Output the [x, y] coordinate of the center of the cell containing the given text.  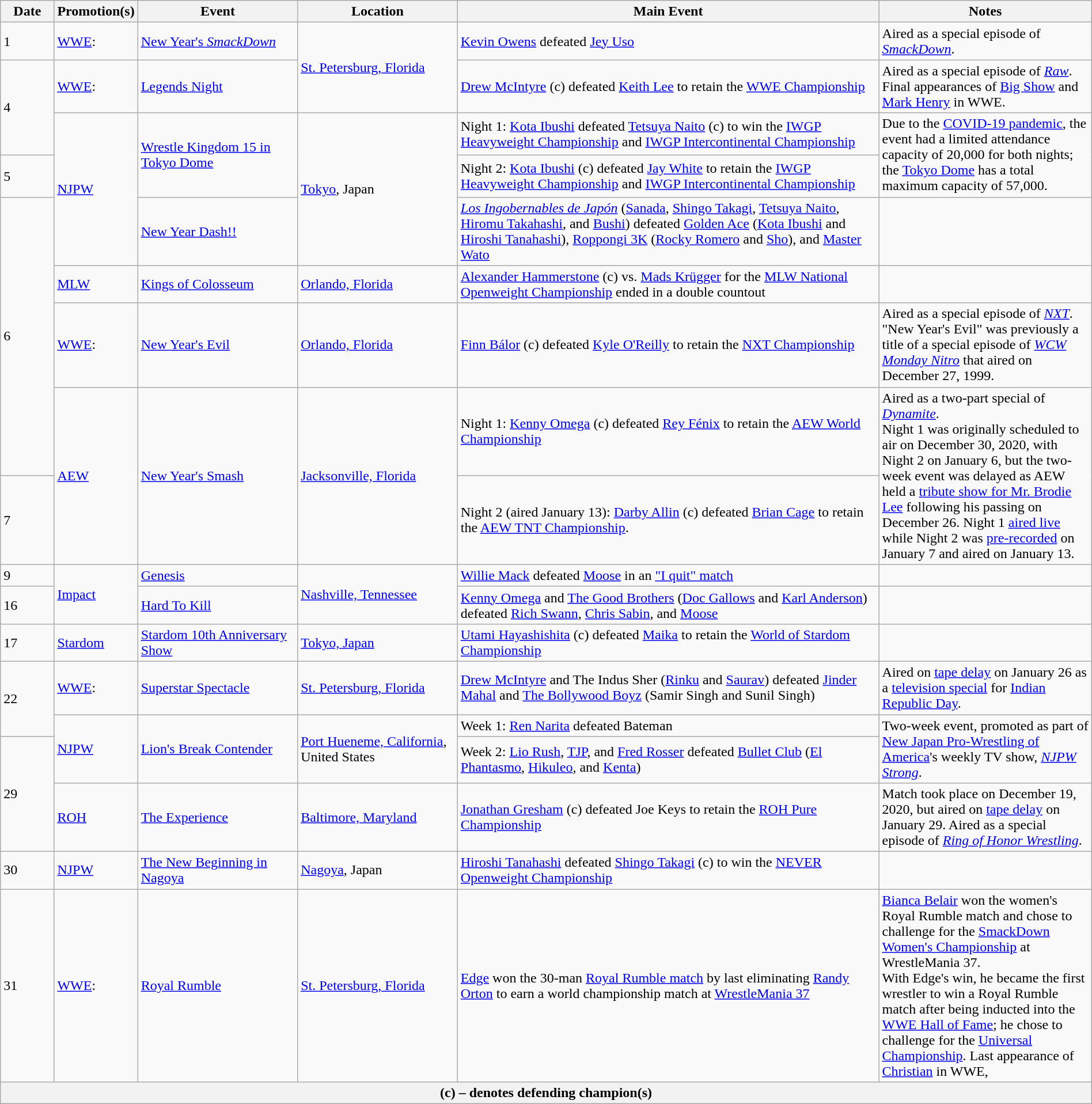
Location [378, 12]
Legends Night [218, 86]
Superstar Spectacle [218, 688]
ROH [96, 818]
Royal Rumble [218, 986]
Port Hueneme, California, United States [378, 749]
Nagoya, Japan [378, 871]
(c) – denotes defending champion(s) [546, 1093]
Baltimore, Maryland [378, 818]
New Year's Smash [218, 476]
Alexander Hammerstone (c) vs. Mads Krügger for the MLW National Openweight Championship ended in a double countout [668, 284]
New Year's SmackDown [218, 41]
22 [28, 699]
Promotion(s) [96, 12]
New Year's Evil [218, 345]
Week 1: Ren Narita defeated Bateman [668, 725]
Main Event [668, 12]
The New Beginning in Nagoya [218, 871]
17 [28, 643]
Aired as a special episode of NXT."New Year's Evil" was previously a title of a special episode of WCW Monday Nitro that aired on December 27, 1999. [985, 345]
4 [28, 107]
Nashville, Tennessee [378, 594]
Utami Hayashishita (c) defeated Maika to retain the World of Stardom Championship [668, 643]
1 [28, 41]
Stardom [96, 643]
AEW [96, 476]
Drew McIntyre (c) defeated Keith Lee to retain the WWE Championship [668, 86]
29 [28, 794]
Wrestle Kingdom 15 in Tokyo Dome [218, 155]
Aired as a special episode of Raw. Final appearances of Big Show and Mark Henry in WWE. [985, 86]
Night 2: Kota Ibushi (c) defeated Jay White to retain the IWGP Heavyweight Championship and IWGP Intercontinental Championship [668, 176]
The Experience [218, 818]
5 [28, 176]
Finn Bálor (c) defeated Kyle O'Reilly to retain the NXT Championship [668, 345]
6 [28, 336]
Aired on tape delay on January 26 as a television special for Indian Republic Day. [985, 688]
Jonathan Gresham (c) defeated Joe Keys to retain the ROH Pure Championship [668, 818]
Jacksonville, Florida [378, 476]
MLW [96, 284]
9 [28, 575]
Notes [985, 12]
Night 1: Kota Ibushi defeated Tetsuya Naito (c) to win the IWGP Heavyweight Championship and IWGP Intercontinental Championship [668, 134]
Drew McIntyre and The Indus Sher (Rinku and Saurav) defeated Jinder Mahal and The Bollywood Boyz (Samir Singh and Sunil Singh) [668, 688]
Kings of Colosseum [218, 284]
Lion's Break Contender [218, 749]
Impact [96, 594]
7 [28, 520]
Two-week event, promoted as part of New Japan Pro-Wrestling of America's weekly TV show, NJPW Strong. [985, 749]
New Year Dash!! [218, 232]
30 [28, 871]
Kevin Owens defeated Jey Uso [668, 41]
Willie Mack defeated Moose in an "I quit" match [668, 575]
Kenny Omega and The Good Brothers (Doc Gallows and Karl Anderson) defeated Rich Swann, Chris Sabin, and Moose [668, 605]
Aired as a special episode of SmackDown. [985, 41]
31 [28, 986]
Hard To Kill [218, 605]
Stardom 10th Anniversary Show [218, 643]
Week 2: Lio Rush, TJP, and Fred Rosser defeated Bullet Club (El Phantasmo, Hikuleo, and Kenta) [668, 760]
Edge won the 30-man Royal Rumble match by last eliminating Randy Orton to earn a world championship match at WrestleMania 37 [668, 986]
Night 1: Kenny Omega (c) defeated Rey Fénix to retain the AEW World Championship [668, 431]
Night 2 (aired January 13): Darby Allin (c) defeated Brian Cage to retain the AEW TNT Championship. [668, 520]
Hiroshi Tanahashi defeated Shingo Takagi (c) to win the NEVER Openweight Championship [668, 871]
Genesis [218, 575]
Date [28, 12]
16 [28, 605]
Event [218, 12]
Match took place on December 19, 2020, but aired on tape delay on January 29. Aired as a special episode of Ring of Honor Wrestling. [985, 818]
